Find where the given text appears and provide that cell's center as [X, Y] coordinate. 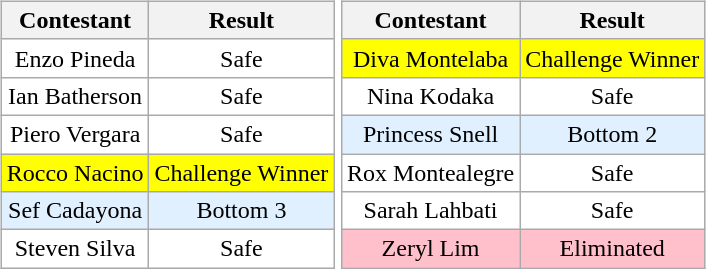
Rocco Nacino [75, 173]
Bottom 3 [242, 211]
Enzo Pineda [75, 58]
Diva Montelaba [430, 58]
Rox Montealegre [430, 173]
Eliminated [612, 249]
Sarah Lahbati [430, 211]
Princess Snell [430, 134]
Nina Kodaka [430, 96]
Piero Vergara [75, 134]
Steven Silva [75, 249]
Sef Cadayona [75, 211]
Zeryl Lim [430, 249]
Bottom 2 [612, 134]
Ian Batherson [75, 96]
